For the text-containing cell, return its midpoint in (x, y) coordinate format. 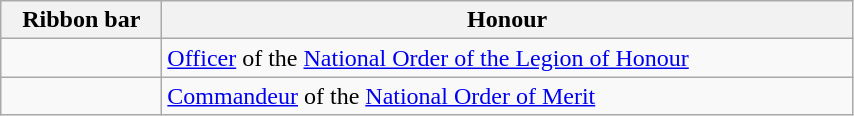
Ribbon bar (82, 20)
Officer of the National Order of the Legion of Honour (508, 58)
Honour (508, 20)
Commandeur of the National Order of Merit (508, 96)
